Detect which cell encompasses the target text, then output its (x, y) center coordinate. 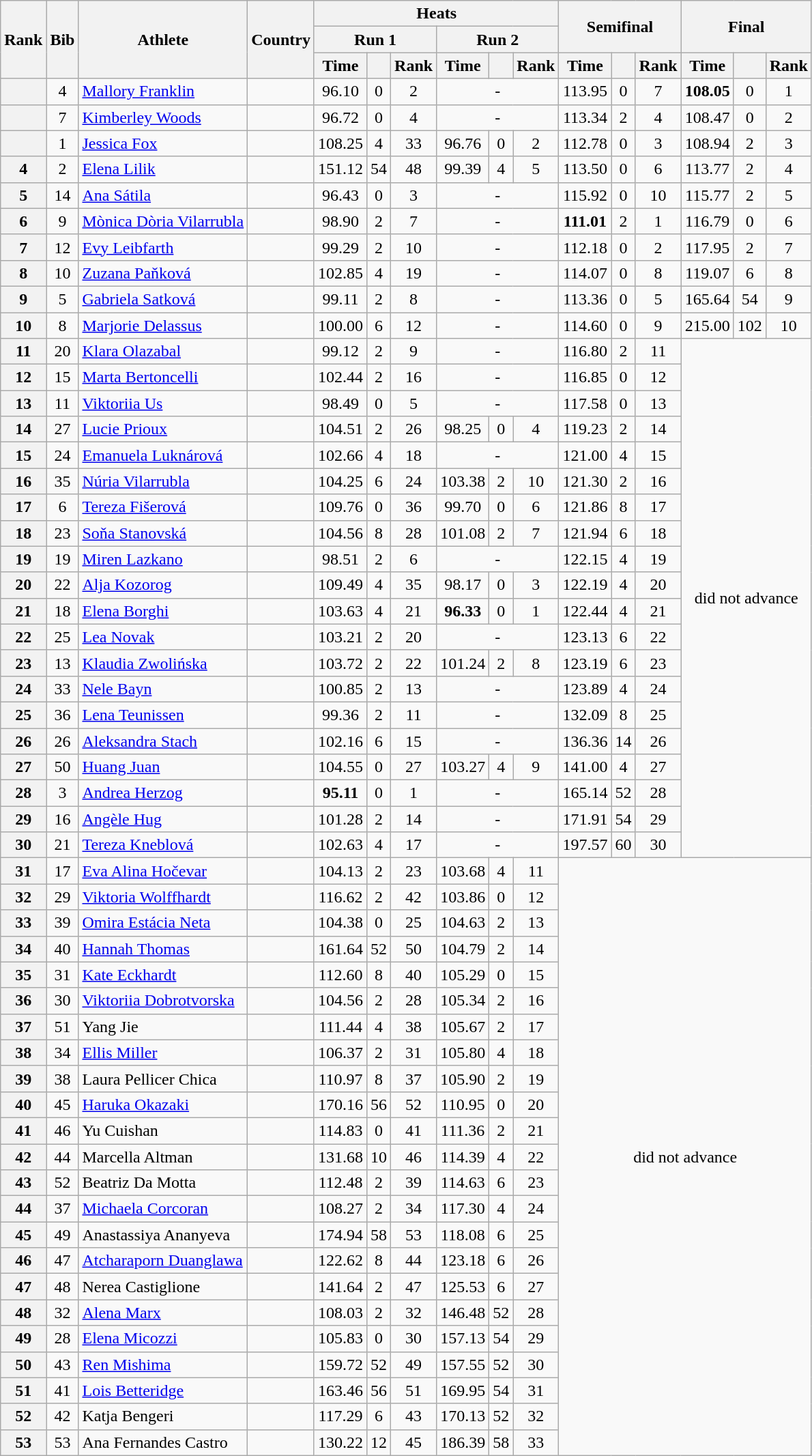
108.25 (340, 143)
Country (281, 40)
151.12 (340, 169)
121.00 (585, 455)
Alena Marx (163, 1313)
96.10 (340, 91)
Viktoriia Us (163, 403)
Bib (63, 40)
98.90 (340, 221)
122.19 (585, 585)
186.39 (463, 1442)
121.30 (585, 481)
117.29 (340, 1416)
99.70 (463, 507)
100.85 (340, 689)
99.29 (340, 247)
104.63 (463, 923)
Marjorie Delassus (163, 326)
113.36 (585, 299)
121.86 (585, 507)
Núria Vilarrubla (163, 481)
Alja Kozorog (163, 585)
Ellis Miller (163, 1053)
122.62 (340, 1261)
122.44 (585, 611)
131.68 (340, 1157)
Tereza Fišerová (163, 507)
165.14 (585, 793)
165.64 (707, 299)
115.77 (707, 195)
103.72 (340, 663)
Elena Borghi (163, 611)
Klara Olazabal (163, 352)
Hannah Thomas (163, 949)
98.17 (463, 585)
103.38 (463, 481)
99.39 (463, 169)
111.36 (463, 1130)
112.18 (585, 247)
105.90 (463, 1079)
Mallory Franklin (163, 91)
108.03 (340, 1313)
Lea Novak (163, 637)
123.13 (585, 637)
Omira Estácia Neta (163, 923)
112.78 (585, 143)
136.36 (585, 741)
104.51 (340, 429)
Ren Mishima (163, 1365)
102.85 (340, 273)
98.49 (340, 403)
104.13 (340, 871)
116.85 (585, 377)
157.55 (463, 1365)
Aleksandra Stach (163, 741)
60 (624, 845)
174.94 (340, 1235)
116.79 (707, 221)
109.49 (340, 585)
114.39 (463, 1157)
115.92 (585, 195)
98.25 (463, 429)
96.76 (463, 143)
108.94 (707, 143)
Eva Alina Hočevar (163, 871)
Run 1 (375, 40)
171.91 (585, 819)
Michaela Corcoran (163, 1209)
Klaudia Zwolińska (163, 663)
Nele Bayn (163, 689)
111.01 (585, 221)
170.13 (463, 1416)
Beatriz Da Motta (163, 1183)
105.67 (463, 1027)
96.43 (340, 195)
Lena Teunissen (163, 715)
108.47 (707, 117)
132.09 (585, 715)
102.66 (340, 455)
Emanuela Luknárová (163, 455)
113.95 (585, 91)
Gabriela Satková (163, 299)
113.77 (707, 169)
Tereza Kneblová (163, 845)
161.64 (340, 949)
170.16 (340, 1104)
146.48 (463, 1313)
111.44 (340, 1027)
Mònica Dòria Vilarrubla (163, 221)
Jessica Fox (163, 143)
101.24 (463, 663)
Nerea Castiglione (163, 1287)
106.37 (340, 1053)
105.34 (463, 1001)
110.95 (463, 1104)
163.46 (340, 1390)
101.28 (340, 819)
103.68 (463, 871)
Andrea Herzog (163, 793)
169.95 (463, 1390)
99.11 (340, 299)
Marcella Altman (163, 1157)
Huang Juan (163, 767)
103.86 (463, 897)
118.08 (463, 1235)
103.21 (340, 637)
141.00 (585, 767)
117.30 (463, 1209)
99.12 (340, 352)
113.50 (585, 169)
Laura Pellicer Chica (163, 1079)
104.79 (463, 949)
Angèle Hug (163, 819)
114.83 (340, 1130)
157.13 (463, 1339)
102.44 (340, 377)
103.63 (340, 611)
102.16 (340, 741)
Zuzana Paňková (163, 273)
121.94 (585, 533)
116.80 (585, 352)
Ana Fernandes Castro (163, 1442)
114.07 (585, 273)
Evy Leibfarth (163, 247)
109.76 (340, 507)
114.60 (585, 326)
96.33 (463, 611)
Semifinal (620, 27)
100.00 (340, 326)
112.48 (340, 1183)
102 (749, 326)
159.72 (340, 1365)
Marta Bertoncelli (163, 377)
105.29 (463, 975)
141.64 (340, 1287)
102.63 (340, 845)
105.83 (340, 1339)
Atcharaporn Duanglawa (163, 1261)
125.53 (463, 1287)
Lois Betteridge (163, 1390)
96.72 (340, 117)
112.60 (340, 975)
Ana Sátila (163, 195)
105.80 (463, 1053)
Kate Eckhardt (163, 975)
104.25 (340, 481)
Yu Cuishan (163, 1130)
Miren Lazkano (163, 559)
108.05 (707, 91)
99.36 (340, 715)
Athlete (163, 40)
215.00 (707, 326)
110.97 (340, 1079)
104.55 (340, 767)
117.95 (707, 247)
114.63 (463, 1183)
104.38 (340, 923)
Run 2 (498, 40)
Viktoria Wolffhardt (163, 897)
123.89 (585, 689)
197.57 (585, 845)
101.08 (463, 533)
116.62 (340, 897)
117.58 (585, 403)
Lucie Prioux (163, 429)
122.15 (585, 559)
Elena Lilik (163, 169)
Heats (436, 14)
119.23 (585, 429)
123.19 (585, 663)
98.51 (340, 559)
113.34 (585, 117)
95.11 (340, 793)
Anastassiya Ananyeva (163, 1235)
119.07 (707, 273)
Soňa Stanovská (163, 533)
Katja Bengeri (163, 1416)
108.27 (340, 1209)
123.18 (463, 1261)
Haruka Okazaki (163, 1104)
Elena Micozzi (163, 1339)
Viktoriia Dobrotvorska (163, 1001)
Yang Jie (163, 1027)
Kimberley Woods (163, 117)
Final (746, 27)
103.27 (463, 767)
130.22 (340, 1442)
